Determine the [X, Y] coordinate at the center of the cell enclosing the given text.  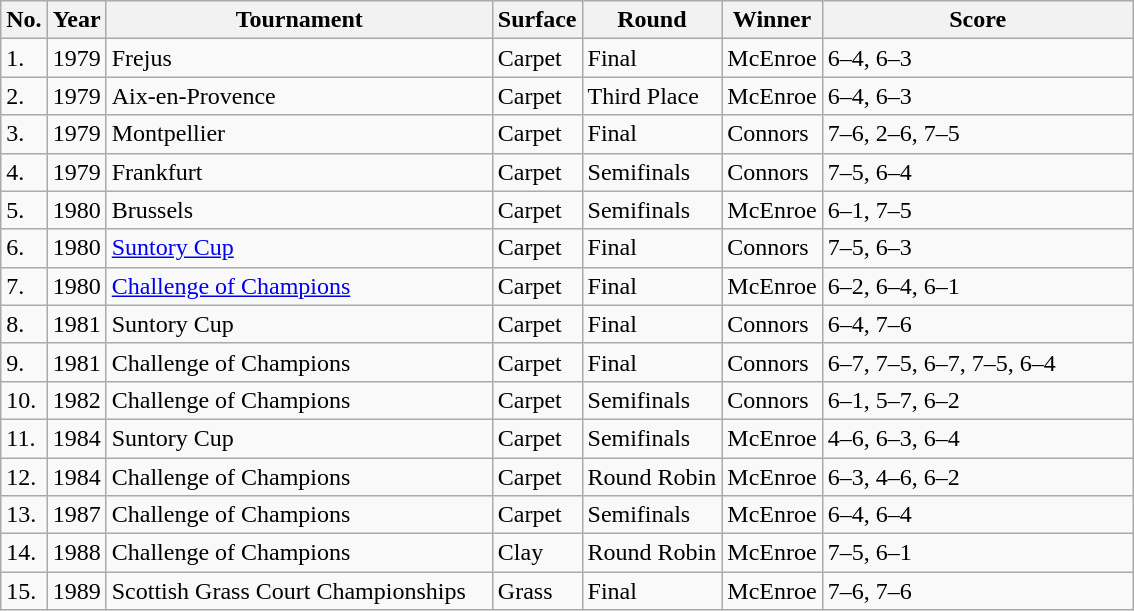
Brussels [299, 210]
Scottish Grass Court Championships [299, 591]
Frankfurt [299, 172]
8. [24, 324]
2. [24, 96]
4. [24, 172]
4–6, 6–3, 6–4 [978, 438]
Tournament [299, 20]
7–5, 6–3 [978, 248]
9. [24, 362]
Winner [772, 20]
Score [978, 20]
13. [24, 515]
1982 [76, 400]
No. [24, 20]
Montpellier [299, 134]
14. [24, 553]
Clay [537, 553]
Round [652, 20]
1. [24, 58]
12. [24, 477]
10. [24, 400]
6–1, 5–7, 6–2 [978, 400]
Aix-en-Provence [299, 96]
6–4, 6–4 [978, 515]
7–6, 7–6 [978, 591]
7. [24, 286]
6–1, 7–5 [978, 210]
5. [24, 210]
Frejus [299, 58]
Grass [537, 591]
Year [76, 20]
6–3, 4–6, 6–2 [978, 477]
1988 [76, 553]
6. [24, 248]
Third Place [652, 96]
7–6, 2–6, 7–5 [978, 134]
7–5, 6–1 [978, 553]
15. [24, 591]
1987 [76, 515]
7–5, 6–4 [978, 172]
1989 [76, 591]
Surface [537, 20]
11. [24, 438]
6–7, 7–5, 6–7, 7–5, 6–4 [978, 362]
6–2, 6–4, 6–1 [978, 286]
3. [24, 134]
6–4, 7–6 [978, 324]
